Return (X, Y) of the center of cell containing provided text 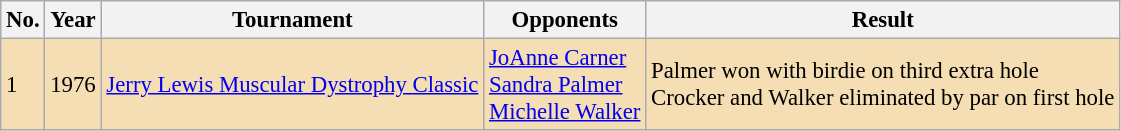
Jerry Lewis Muscular Dystrophy Classic (292, 85)
JoAnne Carner Sandra Palmer Michelle Walker (565, 85)
Result (883, 20)
Tournament (292, 20)
No. (23, 20)
Palmer won with birdie on third extra holeCrocker and Walker eliminated by par on first hole (883, 85)
Year (73, 20)
Opponents (565, 20)
1 (23, 85)
1976 (73, 85)
